Detect which cell encompasses the target text, then output its [X, Y] center coordinate. 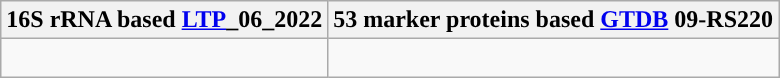
53 marker proteins based GTDB 09-RS220 [554, 20]
16S rRNA based LTP_06_2022 [164, 20]
